Determine the (x, y) coordinate at the center of the cell enclosing the given text.  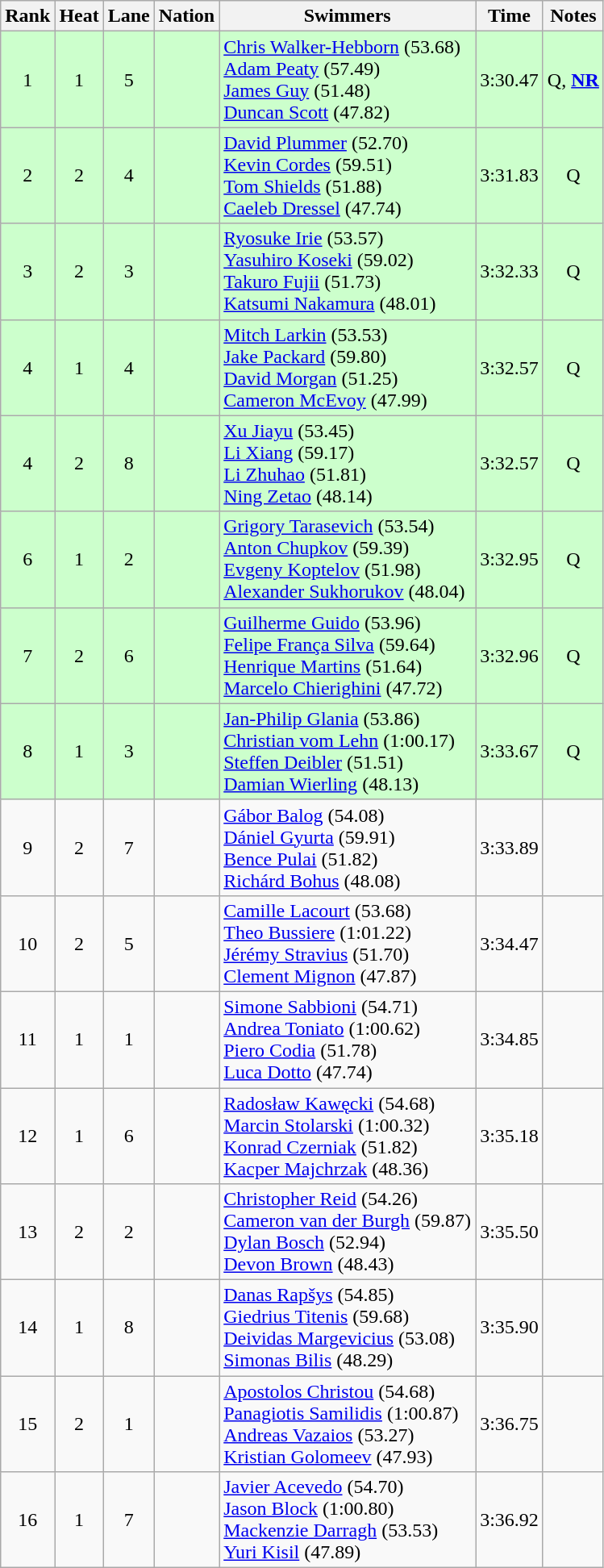
Swimmers (348, 16)
3:35.18 (510, 1136)
Heat (79, 16)
Notes (573, 16)
10 (27, 944)
3:32.96 (510, 655)
Grigory Tarasevich (53.54)Anton Chupkov (59.39)Evgeny Koptelov (51.98)Alexander Sukhorukov (48.04) (348, 560)
Apostolos Christou (54.68)Panagiotis Samilidis (1:00.87)Andreas Vazaios (53.27)Kristian Golomeev (47.93) (348, 1424)
Jan-Philip Glania (53.86) Christian vom Lehn (1:00.17)Steffen Deibler (51.51)Damian Wierling (48.13) (348, 752)
Nation (186, 16)
3:34.47 (510, 944)
Guilherme Guido (53.96)Felipe França Silva (59.64)Henrique Martins (51.64)Marcelo Chierighini (47.72) (348, 655)
Camille Lacourt (53.68)Theo Bussiere (1:01.22)Jérémy Stravius (51.70)Clement Mignon (47.87) (348, 944)
14 (27, 1328)
3:32.33 (510, 271)
Chris Walker-Hebborn (53.68)Adam Peaty (57.49)James Guy (51.48)Duncan Scott (47.82) (348, 79)
Xu Jiayu (53.45)Li Xiang (59.17)Li Zhuhao (51.81)Ning Zetao (48.14) (348, 463)
3:36.75 (510, 1424)
13 (27, 1232)
Rank (27, 16)
3:30.47 (510, 79)
Christopher Reid (54.26)Cameron van der Burgh (59.87)Dylan Bosch (52.94)Devon Brown (48.43) (348, 1232)
3:35.90 (510, 1328)
Time (510, 16)
David Plummer (52.70)Kevin Cordes (59.51)Tom Shields (51.88)Caeleb Dressel (47.74) (348, 176)
3:32.95 (510, 560)
9 (27, 847)
3:34.85 (510, 1039)
3:35.50 (510, 1232)
3:31.83 (510, 176)
Simone Sabbioni (54.71)Andrea Toniato (1:00.62)Piero Codia (51.78)Luca Dotto (47.74) (348, 1039)
Gábor Balog (54.08)Dániel Gyurta (59.91)Bence Pulai (51.82)Richárd Bohus (48.08) (348, 847)
Ryosuke Irie (53.57)Yasuhiro Koseki (59.02)Takuro Fujii (51.73)Katsumi Nakamura (48.01) (348, 271)
Mitch Larkin (53.53)Jake Packard (59.80)David Morgan (51.25)Cameron McEvoy (47.99) (348, 368)
Radosław Kawęcki (54.68)Marcin Stolarski (1:00.32)Konrad Czerniak (51.82)Kacper Majchrzak (48.36) (348, 1136)
Danas Rapšys (54.85)Giedrius Titenis (59.68)Deividas Margevicius (53.08)Simonas Bilis (48.29) (348, 1328)
12 (27, 1136)
Lane (129, 16)
3:36.92 (510, 1520)
Javier Acevedo (54.70)Jason Block (1:00.80)Mackenzie Darragh (53.53)Yuri Kisil (47.89) (348, 1520)
3:33.67 (510, 752)
Q, NR (573, 79)
16 (27, 1520)
3:33.89 (510, 847)
11 (27, 1039)
15 (27, 1424)
